For the text-containing cell, return its midpoint in (X, Y) coordinate format. 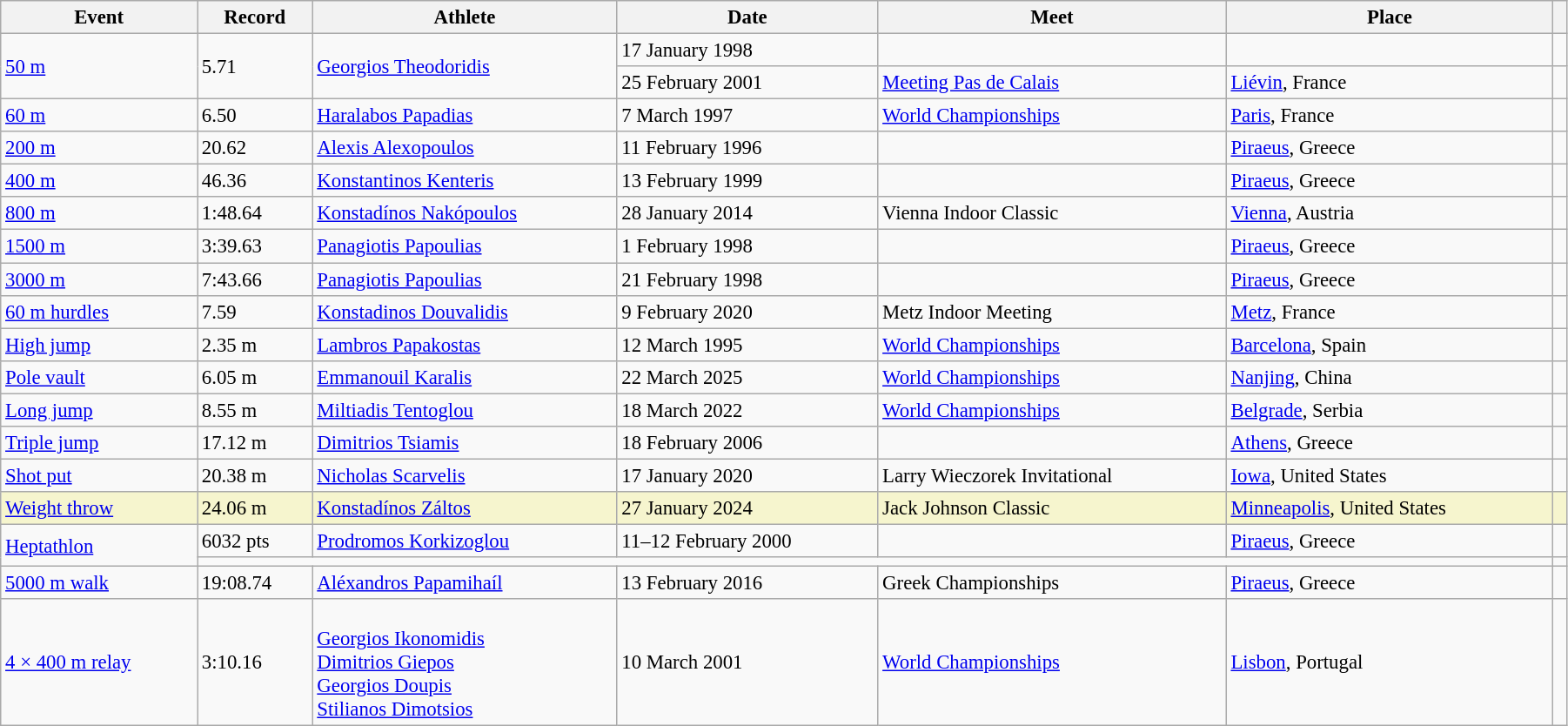
19:08.74 (255, 583)
27 January 2024 (747, 508)
Triple jump (99, 443)
50 m (99, 66)
Konstadínos Záltos (465, 508)
Haralabos Papadias (465, 116)
17 January 1998 (747, 50)
Larry Wieczorek Invitational (1052, 475)
28 January 2014 (747, 213)
5000 m walk (99, 583)
Pole vault (99, 377)
Konstadinos Douvalidis (465, 312)
7 March 1997 (747, 116)
18 March 2022 (747, 410)
6.50 (255, 116)
Heptathlon (99, 545)
Prodromos Korkizoglou (465, 541)
17.12 m (255, 443)
Athlete (465, 17)
Date (747, 17)
Alexis Alexopoulos (465, 148)
Konstantinos Kenteris (465, 181)
Dimitrios Tsiamis (465, 443)
Lambros Papakostas (465, 345)
Metz Indoor Meeting (1052, 312)
22 March 2025 (747, 377)
60 m hurdles (99, 312)
60 m (99, 116)
3:39.63 (255, 246)
Nanjing, China (1390, 377)
Vienna, Austria (1390, 213)
17 January 2020 (747, 475)
Nicholas Scarvelis (465, 475)
5.71 (255, 66)
Meeting Pas de Calais (1052, 83)
1 February 1998 (747, 246)
11 February 1996 (747, 148)
Minneapolis, United States (1390, 508)
7:43.66 (255, 279)
3000 m (99, 279)
1500 m (99, 246)
1:48.64 (255, 213)
Greek Championships (1052, 583)
8.55 m (255, 410)
Miltiadis Tentoglou (465, 410)
6.05 m (255, 377)
200 m (99, 148)
Konstadínos Nakópoulos (465, 213)
800 m (99, 213)
Athens, Greece (1390, 443)
Weight throw (99, 508)
Liévin, France (1390, 83)
Georgios IkonomidisDimitrios GieposGeorgios DoupisStilianos Dimotsios (465, 662)
Place (1390, 17)
18 February 2006 (747, 443)
10 March 2001 (747, 662)
Paris, France (1390, 116)
Record (255, 17)
Barcelona, Spain (1390, 345)
Georgios Theodoridis (465, 66)
13 February 1999 (747, 181)
46.36 (255, 181)
Long jump (99, 410)
Aléxandros Papamihaíl (465, 583)
Meet (1052, 17)
25 February 2001 (747, 83)
21 February 1998 (747, 279)
11–12 February 2000 (747, 541)
20.62 (255, 148)
12 March 1995 (747, 345)
24.06 m (255, 508)
20.38 m (255, 475)
High jump (99, 345)
9 February 2020 (747, 312)
13 February 2016 (747, 583)
Metz, France (1390, 312)
Vienna Indoor Classic (1052, 213)
Iowa, United States (1390, 475)
4 × 400 m relay (99, 662)
3:10.16 (255, 662)
Shot put (99, 475)
Jack Johnson Classic (1052, 508)
2.35 m (255, 345)
Belgrade, Serbia (1390, 410)
Emmanouil Karalis (465, 377)
Lisbon, Portugal (1390, 662)
Event (99, 17)
400 m (99, 181)
7.59 (255, 312)
6032 pts (255, 541)
